Extract the [X, Y] coordinate from the center of the cell holding the provided text.  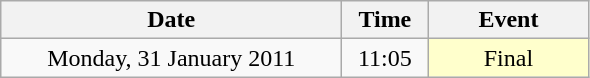
11:05 [385, 58]
Date [172, 20]
Final [508, 58]
Time [385, 20]
Monday, 31 January 2011 [172, 58]
Event [508, 20]
